Identify which cell holds the provided text, then report its [X, Y] central coordinate. 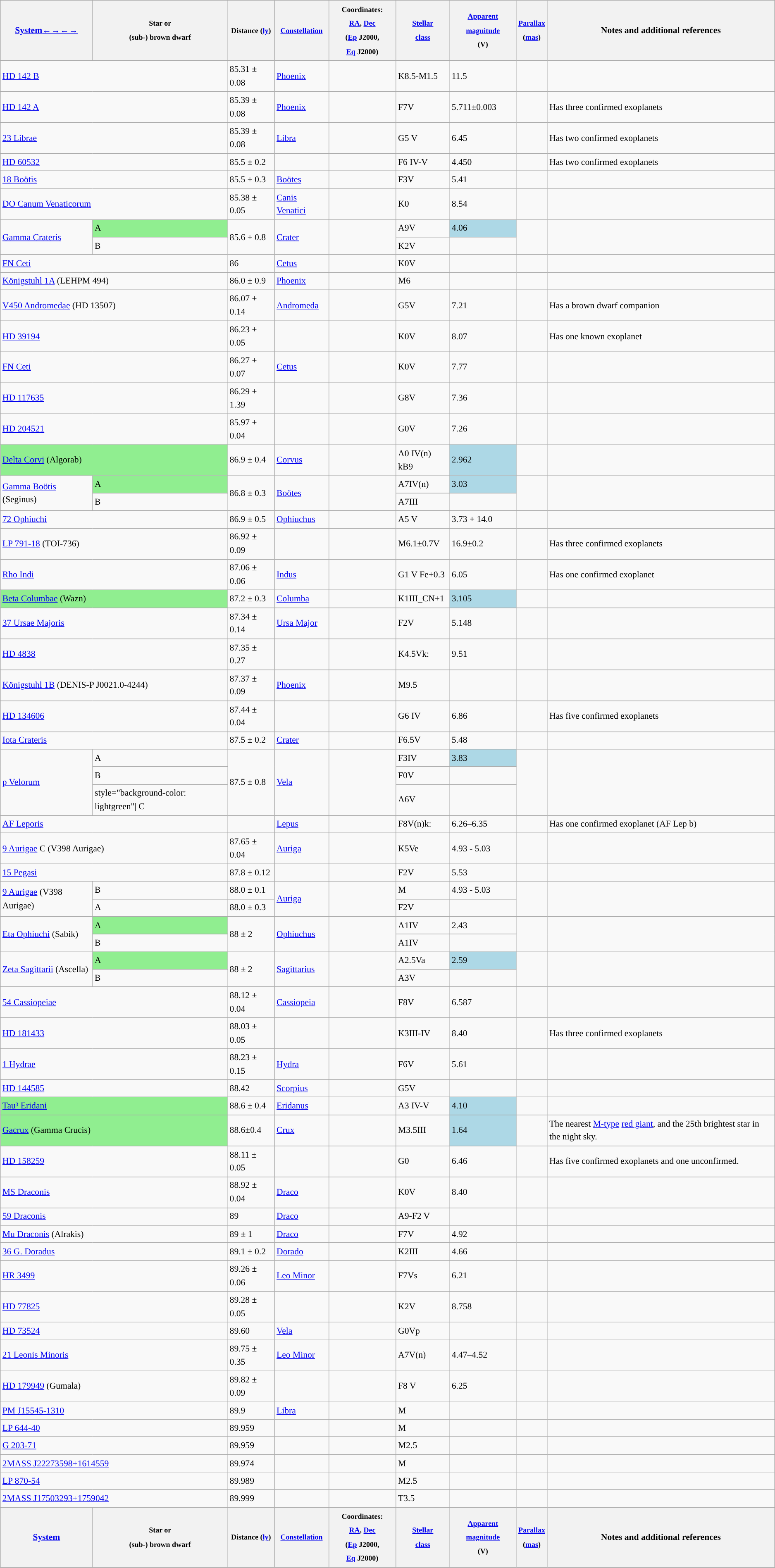
The nearest M-type red giant, and the 25th brightest star in the night sky. [661, 1131]
Crux [302, 1131]
2MASS J17503293+1759042 [114, 1499]
K0 [423, 204]
V450 Andromedae (HD 13507) [114, 306]
88.23 ± 0.15 [251, 1065]
p Velorum [46, 782]
K1III_CN+1 [423, 599]
G5 V [423, 138]
System←→←→ [46, 31]
K4.5Vk: [423, 655]
9.51 [483, 655]
86.92 ± 0.09 [251, 544]
A0 IV(n) kB9 [423, 460]
18 Boötis [114, 180]
F7Vs [423, 1276]
HD 73524 [114, 1332]
2.59 [483, 960]
86.0 ± 0.9 [251, 281]
86 [251, 264]
Andromeda [302, 306]
AF Leporis [114, 824]
A7V(n) [423, 1356]
5.148 [483, 623]
F6V [423, 1065]
HD 179949 (Gumala) [114, 1386]
G0Vp [423, 1332]
86.9 ± 0.4 [251, 460]
86.29 ± 1.39 [251, 398]
HD 4838 [114, 655]
37 Ursae Majoris [114, 623]
LP 644-40 [114, 1428]
87.44 ± 0.04 [251, 717]
2MASS J22273598+1614559 [114, 1464]
6.26–6.35 [483, 824]
5.48 [483, 741]
59 Draconis [114, 1217]
5.711±0.003 [483, 107]
Scorpius [302, 1089]
88.11 ± 0.05 [251, 1161]
3.03 [483, 484]
HR 3499 [114, 1276]
9 Aurigae C (V398 Aurigae) [114, 848]
3.83 [483, 758]
Has one known exoplanet [661, 336]
F3V [423, 180]
87.2 ± 0.3 [251, 599]
style="background-color: lightgreen"| C [160, 800]
A2.5Va [423, 960]
6.25 [483, 1386]
6.86 [483, 717]
Beta Columbae (Wazn) [114, 599]
G8V [423, 398]
88.6 ± 0.4 [251, 1106]
89.989 [251, 1481]
86.9 ± 0.5 [251, 520]
Has one confirmed exoplanet (AF Lep b) [661, 824]
DO Canum Venaticorum [114, 204]
LP 870-54 [114, 1481]
23 Librae [114, 138]
Mu Draconis (Alrakis) [114, 1234]
8.54 [483, 204]
7.21 [483, 306]
A3 IV-V [423, 1106]
Dorado [302, 1251]
4.92 [483, 1234]
8.758 [483, 1307]
5.53 [483, 873]
G0 [423, 1161]
Corvus [302, 460]
89.75 ± 0.35 [251, 1356]
Has five confirmed exoplanets and one unconfirmed. [661, 1161]
Iota Crateris [114, 741]
4.47–4.52 [483, 1356]
G1 V Fe+0.3 [423, 574]
3.73 + 14.0 [483, 520]
89.26 ± 0.06 [251, 1276]
Sagittarius [302, 970]
89.9 [251, 1411]
89.1 ± 0.2 [251, 1251]
6.21 [483, 1276]
87.06 ± 0.06 [251, 574]
15 Pegasi [114, 873]
G0V [423, 429]
Ursa Major [302, 623]
G6 IV [423, 717]
87.37 ± 0.09 [251, 685]
HD 117635 [114, 398]
8.07 [483, 336]
5.61 [483, 1065]
A3V [423, 978]
Rho Indi [114, 574]
M6 [423, 281]
Hydra [302, 1065]
K5Ve [423, 848]
Gamma Crateris [46, 237]
88.0 ± 0.3 [251, 908]
6.05 [483, 574]
Lepus [302, 824]
Gamma Boötis (Seginus) [46, 493]
F0V [423, 776]
85.6 ± 0.8 [251, 237]
MS Draconis [114, 1193]
Eta Ophiuchi (Sabik) [46, 934]
4.10 [483, 1106]
88.03 ± 0.05 [251, 1033]
6.45 [483, 138]
A7IV(n) [423, 484]
System [46, 1537]
A5 V [423, 520]
Cassiopeia [302, 1003]
A7III [423, 503]
87.8 ± 0.12 [251, 873]
Zeta Sagittarii (Ascella) [46, 970]
HD 158259 [114, 1161]
F6.5V [423, 741]
K3III-IV [423, 1033]
89.82 ± 0.09 [251, 1386]
HD 77825 [114, 1307]
16.9±0.2 [483, 544]
F8V [423, 1003]
LP 791-18 (TOI-736) [114, 544]
87.5 ± 0.2 [251, 741]
G 203-71 [114, 1446]
Columba [302, 599]
88.42 [251, 1089]
6.587 [483, 1003]
1.64 [483, 1131]
Has a brown dwarf companion [661, 306]
87.5 ± 0.8 [251, 782]
85.5 ± 0.3 [251, 180]
A9V [423, 228]
M3.5III [423, 1131]
36 G. Doradus [114, 1251]
F8 V [423, 1386]
89.60 [251, 1332]
A6V [423, 800]
88.6±0.4 [251, 1131]
A9-F2 V [423, 1217]
86.23 ± 0.05 [251, 336]
Tau³ Eridani [114, 1106]
3.105 [483, 599]
89 ± 1 [251, 1234]
2.962 [483, 460]
HD 181433 [114, 1033]
F8V(n)k: [423, 824]
5.41 [483, 180]
87.35 ± 0.27 [251, 655]
6.46 [483, 1161]
PM J15545-1310 [114, 1411]
Königstuhl 1B (DENIS-P J0021.0-4244) [114, 685]
M6.1±0.7V [423, 544]
F3IV [423, 758]
F6 IV-V [423, 163]
HD 144585 [114, 1089]
85.97 ± 0.04 [251, 429]
Canis Venatici [302, 204]
88.12 ± 0.04 [251, 1003]
72 Ophiuchi [114, 520]
54 Cassiopeiae [114, 1003]
88.92 ± 0.04 [251, 1193]
Königstuhl 1A (LEHPM 494) [114, 281]
Delta Corvi (Algorab) [114, 460]
85.38 ± 0.05 [251, 204]
7.26 [483, 429]
87.34 ± 0.14 [251, 623]
86.8 ± 0.3 [251, 493]
85.5 ± 0.2 [251, 163]
89.974 [251, 1464]
21 Leonis Minoris [114, 1356]
7.36 [483, 398]
85.31 ± 0.08 [251, 76]
Has one confirmed exoplanet [661, 574]
2.43 [483, 926]
4.450 [483, 163]
4.66 [483, 1251]
89.999 [251, 1499]
Gacrux (Gamma Crucis) [114, 1131]
86.27 ± 0.07 [251, 367]
11.5 [483, 76]
89 [251, 1217]
1 Hydrae [114, 1065]
HD 60532 [114, 163]
T3.5 [423, 1499]
Has five confirmed exoplanets [661, 717]
HD 134606 [114, 717]
4.06 [483, 228]
M9.5 [423, 685]
HD 204521 [114, 429]
K2III [423, 1251]
HD 142 A [114, 107]
HD 39194 [114, 336]
87.65 ± 0.04 [251, 848]
K8.5-M1.5 [423, 76]
Indus [302, 574]
89.28 ± 0.05 [251, 1307]
88.0 ± 0.1 [251, 890]
HD 142 B [114, 76]
7.77 [483, 367]
Eridanus [302, 1106]
9 Aurigae (V398 Aurigae) [46, 899]
86.07 ± 0.14 [251, 306]
